From the cell containing the given text, extract its center point as [X, Y] coordinate. 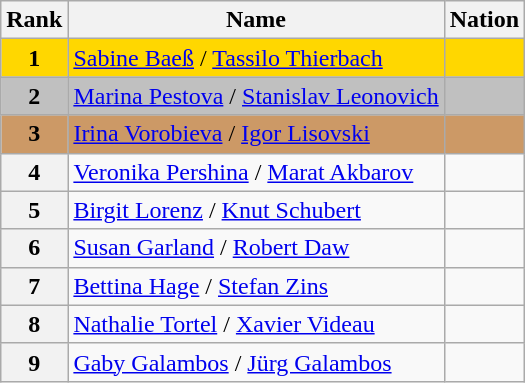
Irina Vorobieva / Igor Lisovski [256, 134]
Bettina Hage / Stefan Zins [256, 286]
2 [34, 96]
5 [34, 210]
8 [34, 324]
1 [34, 58]
Gaby Galambos / Jürg Galambos [256, 362]
Susan Garland / Robert Daw [256, 248]
4 [34, 172]
Nathalie Tortel / Xavier Videau [256, 324]
Veronika Pershina / Marat Akbarov [256, 172]
Birgit Lorenz / Knut Schubert [256, 210]
Name [256, 20]
7 [34, 286]
Rank [34, 20]
Sabine Baeß / Tassilo Thierbach [256, 58]
9 [34, 362]
3 [34, 134]
Nation [484, 20]
6 [34, 248]
Marina Pestova / Stanislav Leonovich [256, 96]
